Locate the cell with the specified text and output its [x, y] center coordinate. 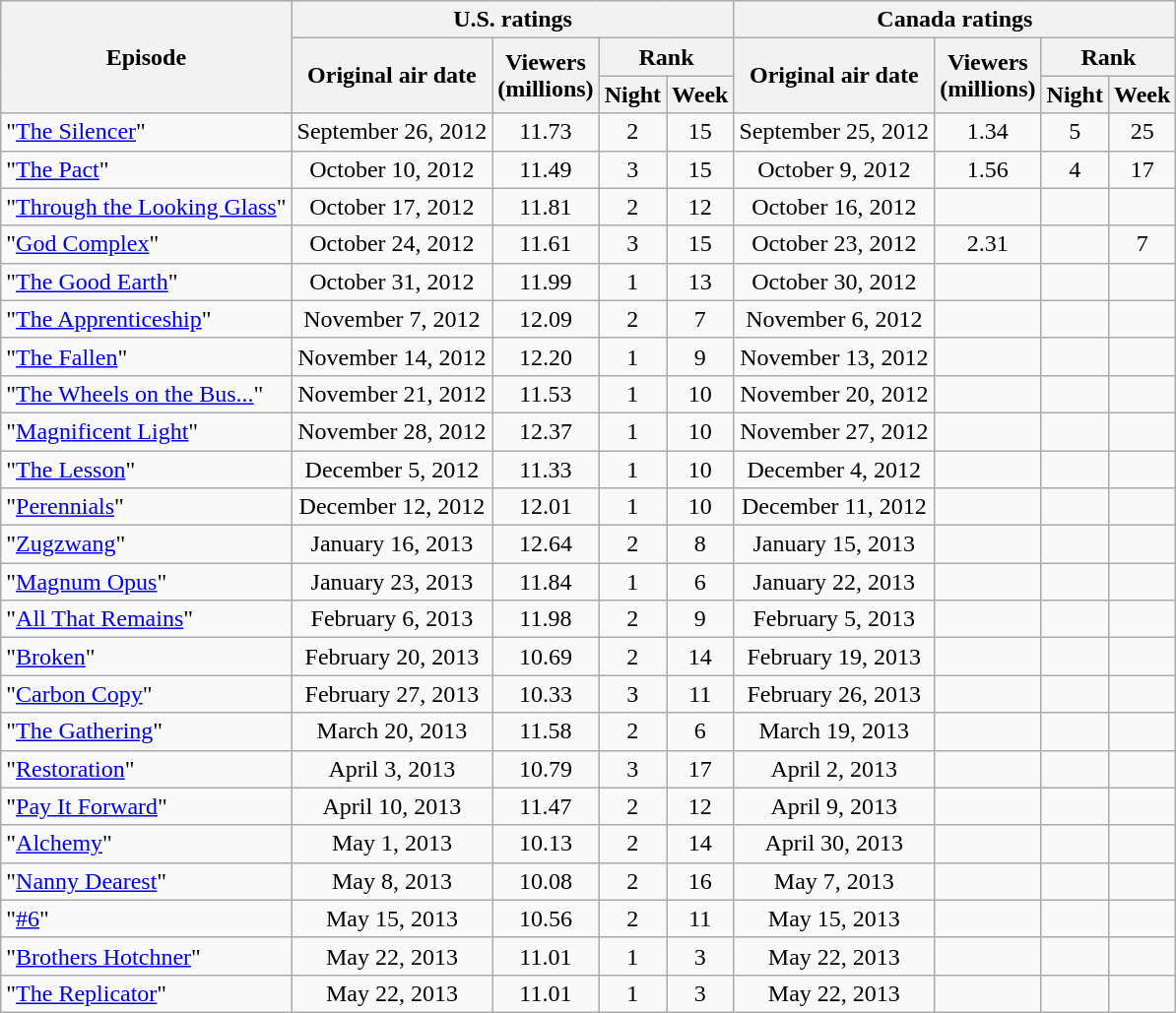
November 7, 2012 [392, 319]
October 23, 2012 [834, 244]
10.56 [546, 918]
February 20, 2013 [392, 657]
12.09 [546, 319]
October 9, 2012 [834, 169]
January 15, 2013 [834, 544]
April 2, 2013 [834, 769]
February 26, 2013 [834, 694]
April 3, 2013 [392, 769]
"The Good Earth" [146, 282]
12.37 [546, 431]
13 [700, 282]
September 25, 2012 [834, 132]
U.S. ratings [512, 20]
11.99 [546, 282]
April 9, 2013 [834, 806]
Episode [146, 57]
November 6, 2012 [834, 319]
11.33 [546, 470]
"The Pact" [146, 169]
March 20, 2013 [392, 731]
1.56 [988, 169]
April 10, 2013 [392, 806]
10.79 [546, 769]
5 [1075, 132]
November 28, 2012 [392, 431]
September 26, 2012 [392, 132]
"The Silencer" [146, 132]
"Alchemy" [146, 844]
March 19, 2013 [834, 731]
February 6, 2013 [392, 619]
Canada ratings [955, 20]
"Zugzwang" [146, 544]
February 5, 2013 [834, 619]
"Brothers Hotchner" [146, 956]
December 12, 2012 [392, 507]
10.69 [546, 657]
October 31, 2012 [392, 282]
May 1, 2013 [392, 844]
December 5, 2012 [392, 470]
"The Lesson" [146, 470]
January 23, 2013 [392, 582]
"Perennials" [146, 507]
"The Wheels on the Bus..." [146, 394]
"Broken" [146, 657]
10.08 [546, 881]
1.34 [988, 132]
11.98 [546, 619]
11.53 [546, 394]
11.61 [546, 244]
11.49 [546, 169]
November 20, 2012 [834, 394]
December 11, 2012 [834, 507]
"Through the Looking Glass" [146, 207]
November 13, 2012 [834, 356]
December 4, 2012 [834, 470]
October 17, 2012 [392, 207]
"The Fallen" [146, 356]
"Magnum Opus" [146, 582]
November 14, 2012 [392, 356]
11.73 [546, 132]
4 [1075, 169]
October 30, 2012 [834, 282]
12.20 [546, 356]
January 16, 2013 [392, 544]
February 27, 2013 [392, 694]
October 16, 2012 [834, 207]
November 21, 2012 [392, 394]
"All That Remains" [146, 619]
November 27, 2012 [834, 431]
"The Apprenticeship" [146, 319]
"God Complex" [146, 244]
February 19, 2013 [834, 657]
April 30, 2013 [834, 844]
11.84 [546, 582]
16 [700, 881]
"The Gathering" [146, 731]
12.64 [546, 544]
25 [1142, 132]
"Pay It Forward" [146, 806]
"Carbon Copy" [146, 694]
10.13 [546, 844]
"Restoration" [146, 769]
"Nanny Dearest" [146, 881]
10.33 [546, 694]
May 7, 2013 [834, 881]
"The Replicator" [146, 993]
January 22, 2013 [834, 582]
May 8, 2013 [392, 881]
October 24, 2012 [392, 244]
8 [700, 544]
2.31 [988, 244]
11.81 [546, 207]
11.47 [546, 806]
October 10, 2012 [392, 169]
"#6" [146, 918]
11.58 [546, 731]
12.01 [546, 507]
"Magnificent Light" [146, 431]
